Detect which cell encompasses the target text, then output its [x, y] center coordinate. 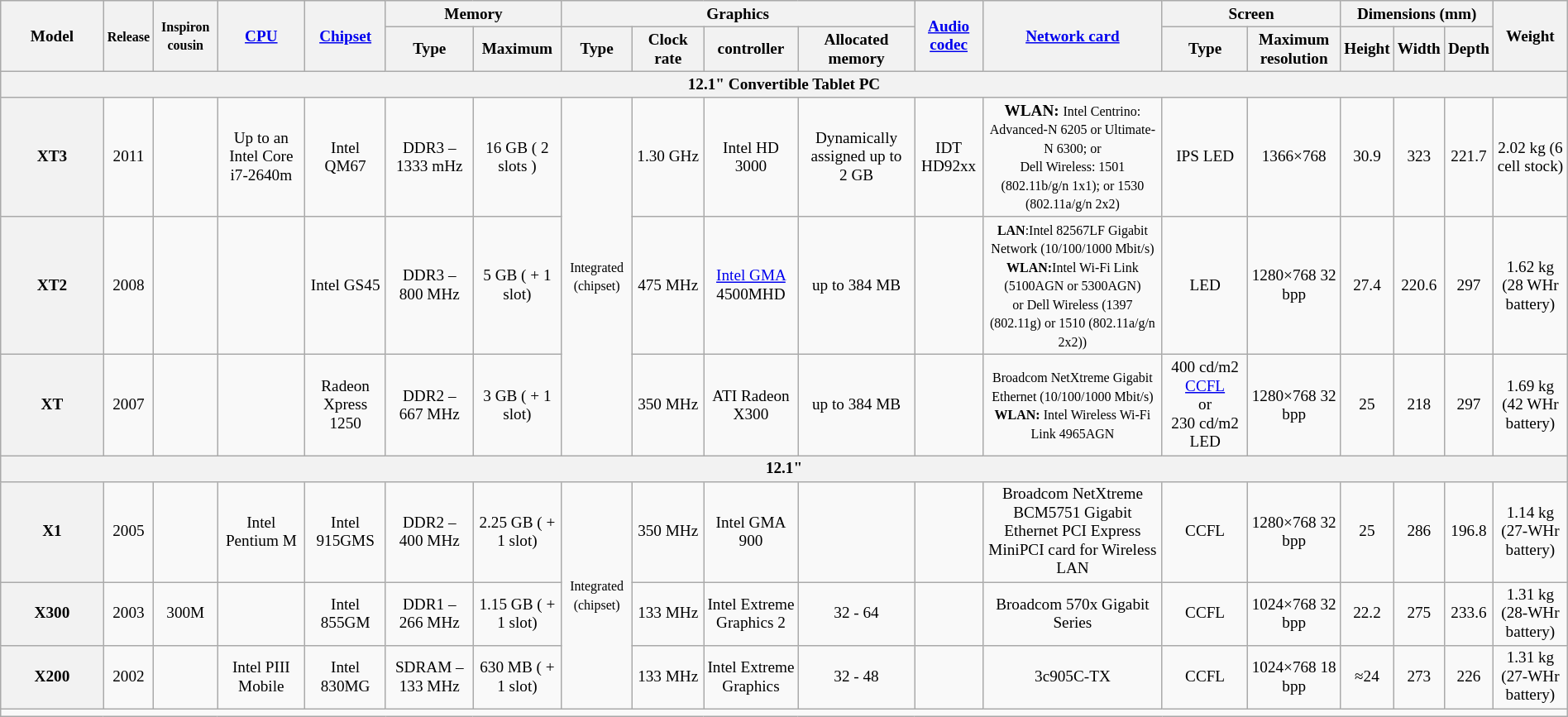
XT [52, 405]
1366×768 [1294, 157]
Weight [1531, 36]
Intel GMA 900 [751, 532]
12.1" [784, 468]
X200 [52, 676]
Depth [1469, 49]
Network card [1072, 36]
275 [1419, 614]
218 [1419, 405]
X1 [52, 532]
1.62 kg(28 WHr battery) [1531, 286]
1.31 kg(27-WHr battery) [1531, 676]
LED [1204, 286]
Intel 830MG [346, 676]
XT2 [52, 286]
1.69 kg(42 WHr battery) [1531, 405]
1024×768 18 bpp [1294, 676]
Height [1368, 49]
Allocated memory [857, 49]
27.4 [1368, 286]
630 MB ( + 1 slot) [517, 676]
Intel Extreme Graphics 2 [751, 614]
Screen [1250, 14]
475 MHz [668, 286]
XT3 [52, 157]
Broadcom 570x Gigabit Series [1072, 614]
Width [1419, 49]
Intel 915GMS [346, 532]
IDT HD92xx [949, 157]
Broadcom NetXtreme Gigabit Ethernet (10/100/1000 Mbit/s) WLAN: Intel Wireless Wi-Fi Link 4965AGN [1072, 405]
Radeon Xpress 1250 [346, 405]
Dynamically assigned up to 2 GB [857, 157]
DDR2 –667 MHz [429, 405]
2011 [129, 157]
DDR1 – 266 MHz [429, 614]
16 GB ( 2 slots ) [517, 157]
Intel GS45 [346, 286]
2.02 kg (6 cell stock) [1531, 157]
CPU [261, 36]
32 - 64 [857, 614]
1024×768 32 bpp [1294, 614]
1.30 GHz [668, 157]
226 [1469, 676]
Model [52, 36]
WLAN: Intel Centrino: Advanced-N 6205 or Ultimate-N 6300; or Dell Wireless: 1501 (802.11b/g/n 1x1); or 1530 (802.11a/g/n 2x2) [1072, 157]
196.8 [1469, 532]
DDR3 – 1333 mHz [429, 157]
30.9 [1368, 157]
Chipset [346, 36]
323 [1419, 157]
Intel GMA 4500MHD [751, 286]
Memory [473, 14]
3 GB ( + 1 slot) [517, 405]
221.7 [1469, 157]
1.15 GB ( + 1 slot) [517, 614]
Intel Extreme Graphics [751, 676]
DDR3 –800 MHz [429, 286]
1.31 kg(28-WHr battery) [1531, 614]
ATI Radeon X300 [751, 405]
Intel 855GM [346, 614]
Clock rate [668, 49]
Inspiron cousin [185, 36]
5 GB ( + 1 slot) [517, 286]
Audio codec [949, 36]
Dimensions (mm) [1417, 14]
Intel PIII Mobile [261, 676]
300M [185, 614]
12.1" Convertible Tablet PC [784, 84]
DDR2 –400 MHz [429, 532]
286 [1419, 532]
Broadcom NetXtreme BCM5751 Gigabit Ethernet PCI ExpressMiniPCI card for Wireless LAN [1072, 532]
IPS LED [1204, 157]
2003 [129, 614]
Graphics [738, 14]
2007 [129, 405]
Intel HD 3000 [751, 157]
3c905C-TX [1072, 676]
Maximum [517, 49]
Intel QM67 [346, 157]
Maximum resolution [1294, 49]
233.6 [1469, 614]
X300 [52, 614]
Release [129, 36]
SDRAM – 133 MHz [429, 676]
2005 [129, 532]
22.2 [1368, 614]
2002 [129, 676]
2.25 GB ( + 1 slot) [517, 532]
Up to an Intel Core i7-2640m [261, 157]
Intel Pentium M [261, 532]
≈24 [1368, 676]
1.14 kg(27-WHr battery) [1531, 532]
273 [1419, 676]
32 - 48 [857, 676]
220.6 [1419, 286]
2008 [129, 286]
controller [751, 49]
400 cd/m2 CCFL or 230 cd/m2 LED [1204, 405]
